Output the [X, Y] coordinate of the center of the cell containing the given text.  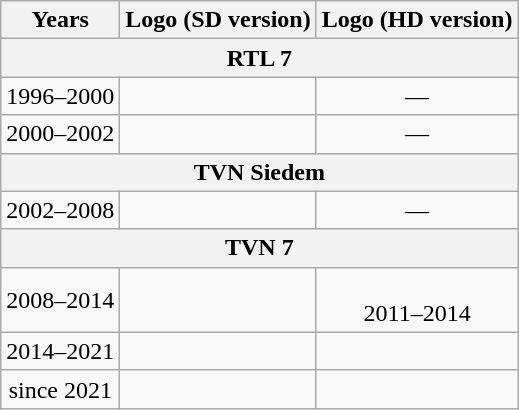
2002–2008 [60, 210]
RTL 7 [260, 58]
TVN 7 [260, 248]
2008–2014 [60, 300]
2011–2014 [417, 300]
Logo (HD version) [417, 20]
2014–2021 [60, 351]
1996–2000 [60, 96]
Logo (SD version) [218, 20]
TVN Siedem [260, 172]
2000–2002 [60, 134]
Years [60, 20]
since 2021 [60, 389]
